For the text-containing cell, return its midpoint in [X, Y] coordinate format. 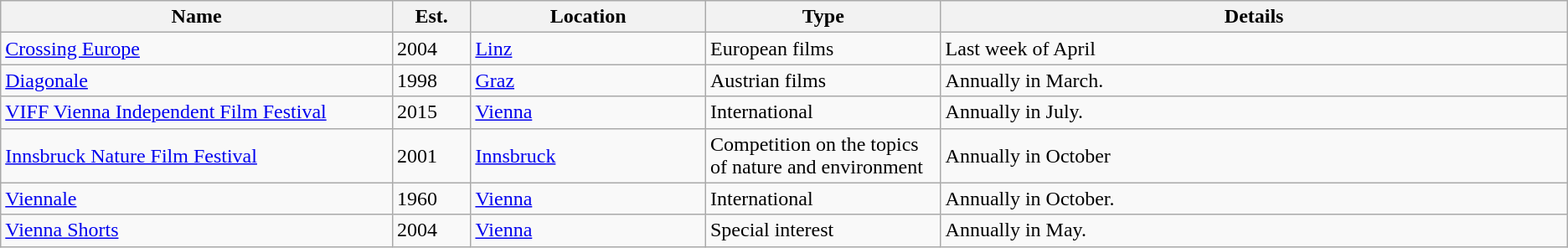
Vienna Shorts [197, 230]
Est. [431, 17]
Annually in October. [1254, 199]
Linz [588, 49]
Innsbruck Nature Film Festival [197, 156]
Annually in March. [1254, 80]
Annually in October [1254, 156]
Graz [588, 80]
Annually in May. [1254, 230]
Type [823, 17]
VIFF Vienna Independent Film Festival [197, 112]
Austrian films [823, 80]
2001 [431, 156]
Innsbruck [588, 156]
Name [197, 17]
Details [1254, 17]
Diagonale [197, 80]
1998 [431, 80]
Crossing Europe [197, 49]
Viennale [197, 199]
Competition on the topics of nature and environment [823, 156]
1960 [431, 199]
Location [588, 17]
Special interest [823, 230]
European films [823, 49]
2015 [431, 112]
Last week of April [1254, 49]
Annually in July. [1254, 112]
